Detect which cell encompasses the target text, then output its (x, y) center coordinate. 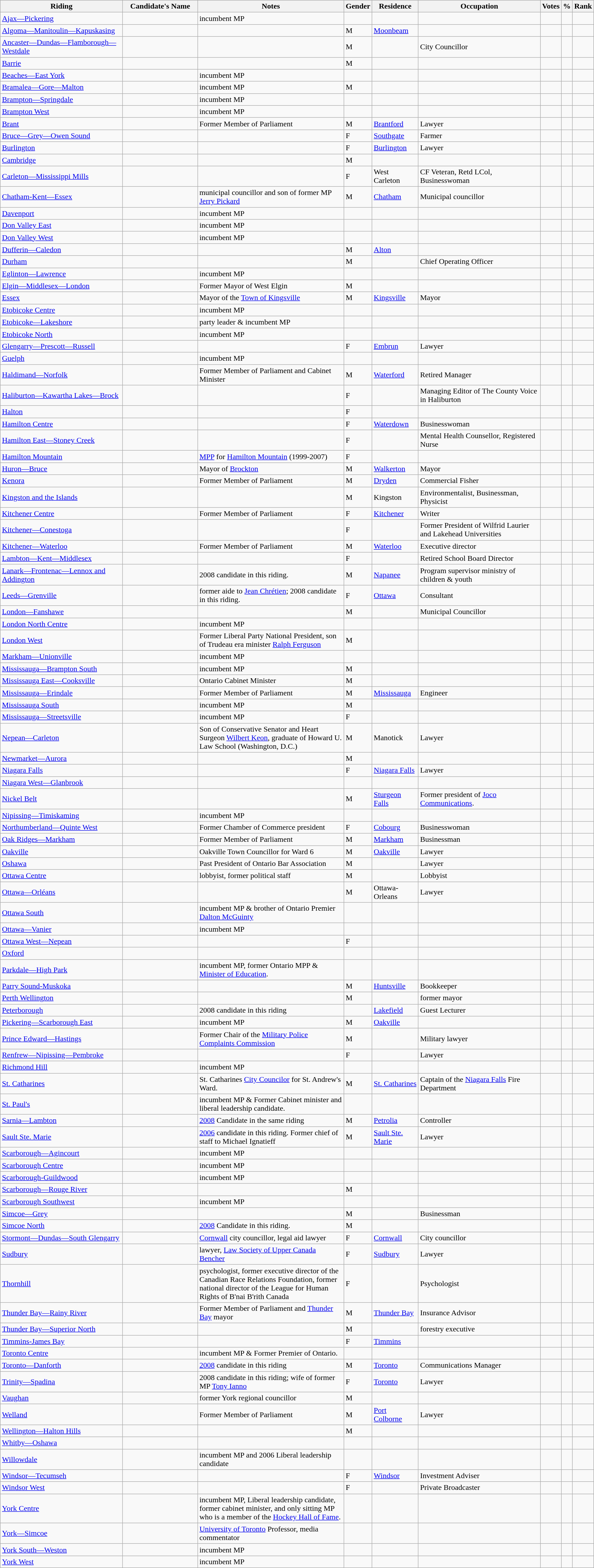
Renfrew—Nipissing—Pembroke (62, 1055)
Mississauga East—Cooksville (62, 681)
Rank (583, 6)
2008 candidate in this riding. (271, 575)
Communications Manager (479, 1365)
Mayor of Brockton (271, 469)
Newmarket—Aurora (62, 758)
Parkdale—High Park (62, 970)
Hamilton East—Stoney Creek (62, 440)
municipal councillor and son of former MP Jerry Pickard (271, 197)
Windsor—Tecumseh (62, 1476)
Timmins (395, 1341)
University of Toronto Professor, media commentator (271, 1533)
Walkerton (395, 469)
Investment Adviser (479, 1476)
Ajax—Pickering (62, 18)
Ancaster—Dundas—Flamborough—Westdale (62, 47)
Lambton—Kent—Middlesex (62, 558)
Huron—Bruce (62, 469)
Military lawyer (479, 1038)
Oshawa (62, 864)
Psychologist (479, 1283)
Brant (62, 124)
Barrie (62, 63)
Huntsville (395, 986)
Scarborough—Agincourt (62, 1153)
Former President of Wilfrid Laurier and Lakehead Universities (479, 530)
Past President of Ontario Bar Association (271, 864)
Richmond Hill (62, 1067)
Don Valley East (62, 225)
Port Colborne (395, 1414)
Pickering—Scarborough East (62, 1022)
Oak Ridges—Markham (62, 839)
Kenora (62, 481)
London West (62, 640)
former aide to Jean Chrétien; 2008 candidate in this riding. (271, 595)
Mississauga—Streetsville (62, 717)
former mayor (479, 998)
Perth Wellington (62, 998)
Mississauga South (62, 705)
London—Fanshawe (62, 612)
Alton (395, 250)
Windsor (395, 1476)
Residence (395, 6)
Markham—Unionville (62, 657)
Beaches—East York (62, 75)
York West (62, 1562)
Lanark—Frontenac—Lennox and Addington (62, 575)
Essex (62, 298)
Scarborough-Guildwood (62, 1177)
St. Catharines City Councilor for St. Andrew's Ward. (271, 1083)
Cambridge (62, 160)
Guelph (62, 358)
Whitby—Oshawa (62, 1443)
incumbent MP, former Ontario MPP & Minister of Education. (271, 970)
Scarborough Centre (62, 1165)
Kitchener Centre (62, 513)
Kitchener—Waterloo (62, 546)
London North Centre (62, 624)
City councillor (479, 1238)
Hamilton Centre (62, 424)
Ottawa South (62, 913)
incumbent MP & Former Premier of Ontario. (271, 1353)
lobbyist, former political staff (271, 876)
Wellington—Halton Hills (62, 1431)
Sturgeon Falls (395, 799)
Environmentalist, Businessman, Physicist (479, 497)
Chief Operating Officer (479, 262)
Cobourg (395, 827)
2008 Candidate in the same riding (271, 1121)
Writer (479, 513)
Dryden (395, 481)
Eglinton—Lawrence (62, 274)
Oakville Town Councillor for Ward 6 (271, 851)
Mental Health Counsellor, Registered Nurse (479, 440)
Mississauga (395, 693)
Trinity—Spadina (62, 1382)
Scarborough—Rouge River (62, 1189)
Bruce—Grey—Owen Sound (62, 136)
Haldimand—Norfolk (62, 375)
Waterdown (395, 424)
Retired School Board Director (479, 558)
Timmins-James Bay (62, 1341)
Lakefield (395, 1010)
Ottawa West—Nepean (62, 941)
Mississauga—Erindale (62, 693)
2006 candidate in this riding. Former chief of staff to Michael Ignatieff (271, 1137)
Former Chamber of Commerce president (271, 827)
Lobbyist (479, 876)
Former president of Joco Communications. (479, 799)
Captain of the Niagara Falls Fire Department (479, 1083)
Riding (62, 6)
Ottawa—Vanier (62, 929)
Insurance Advisor (479, 1313)
Former Liberal Party National President, son of Trudeau era minister Ralph Ferguson (271, 640)
Notes (271, 6)
Farmer (479, 136)
party leader & incumbent MP (271, 322)
Bramalea—Gore—Malton (62, 87)
Toronto—Danforth (62, 1365)
Durham (62, 262)
Halton (62, 412)
Oxford (62, 953)
Candidate's Name (160, 6)
City Councillor (479, 47)
Nipissing—Timiskaming (62, 815)
Gender (358, 6)
York South—Weston (62, 1550)
incumbent MP, Liberal leadership candidate, former cabinet minister, and only sitting MP who is a member of the Hockey Hall of Fame. (271, 1508)
Mayor of the Town of Kingsville (271, 298)
Nepean—Carleton (62, 738)
Kitchener—Conestoga (62, 530)
Southgate (395, 136)
Ottawa—Orléans (62, 892)
MPP for Hamilton Mountain (1999-2007) (271, 457)
Chatham-Kent—Essex (62, 197)
% (567, 6)
Etobicoke—Lakeshore (62, 322)
Municipal councillor (479, 197)
forestry executive (479, 1329)
Welland (62, 1414)
Chatham (395, 197)
Executive director (479, 546)
Peterborough (62, 1010)
Private Broadcaster (479, 1488)
Nickel Belt (62, 799)
West Carleton (395, 177)
Occupation (479, 6)
Elgin—Middlesex—London (62, 286)
Willowdale (62, 1459)
2008 candidate in this riding; wife of former MP Tony Ianno (271, 1382)
Waterloo (395, 546)
York Centre (62, 1508)
Kitchener (395, 513)
Don Valley West (62, 238)
Former Mayor of West Elgin (271, 286)
incumbent MP & brother of Ontario Premier Dalton McGuinty (271, 913)
York—Simcoe (62, 1533)
Thunder Bay—Superior North (62, 1329)
Kingsville (395, 298)
Ottawa (395, 595)
2008 Candidate in this riding. (271, 1226)
Haliburton—Kawartha Lakes—Brock (62, 396)
Davenport (62, 213)
Northumberland—Quinte West (62, 827)
Kingston and the Islands (62, 497)
Former Member of Parliament and Thunder Bay mayor (271, 1313)
Brampton West (62, 111)
Former Chair of the Military Police Complaints Commission (271, 1038)
Petrolia (395, 1121)
CF Veteran, Retd LCol, Businesswoman (479, 177)
incumbent MP & Former Cabinet minister and liberal leadership candidate. (271, 1104)
Scarborough Southwest (62, 1202)
Simcoe—Grey (62, 1214)
Etobicoke Centre (62, 310)
Bookkeeper (479, 986)
Brampton—Springdale (62, 99)
Toronto Centre (62, 1353)
lawyer, Law Society of Upper Canada Bencher (271, 1254)
former York regional councillor (271, 1398)
Leeds—Grenville (62, 595)
Thunder Bay—Rainy River (62, 1313)
Votes (551, 6)
Dufferin—Caledon (62, 250)
Commercial Fisher (479, 481)
Guest Lecturer (479, 1010)
Niagara West—Glanbrook (62, 782)
Etobicoke North (62, 334)
Municipal Councillor (479, 612)
Vaughan (62, 1398)
Simcoe North (62, 1226)
Parry Sound-Muskoka (62, 986)
Controller (479, 1121)
Moonbeam (395, 30)
Manotick (395, 738)
incumbent MP and 2006 Liberal leadership candidate (271, 1459)
St. Paul's (62, 1104)
Kingston (395, 497)
Ontario Cabinet Minister (271, 681)
Hamilton Mountain (62, 457)
Windsor West (62, 1488)
Program supervisor ministry of children & youth (479, 575)
Algoma—Manitoulin—Kapuskasing (62, 30)
Son of Conservative Senator and Heart Surgeon Wilbert Keon, graduate of Howard U. Law School (Washington, D.C.) (271, 738)
Brantford (395, 124)
Consultant (479, 595)
Embrun (395, 346)
Managing Editor of The County Voice in Haliburton (479, 396)
Retired Manager (479, 375)
Cornwall (395, 1238)
Glengarry—Prescott—Russell (62, 346)
Napanee (395, 575)
Thornhill (62, 1283)
Thunder Bay (395, 1313)
Stormont—Dundas—South Glengarry (62, 1238)
Mississauga—Brampton South (62, 669)
Sarnia—Lambton (62, 1121)
Prince Edward—Hastings (62, 1038)
Ottawa-Orleans (395, 892)
Markham (395, 839)
Cornwall city councillor, legal aid lawyer (271, 1238)
Engineer (479, 693)
Ottawa Centre (62, 876)
Waterford (395, 375)
Former Member of Parliament and Cabinet Minister (271, 375)
Carleton—Mississippi Mills (62, 177)
